Return the (X, Y) coordinate for the center point of the cell that contains the specified text.  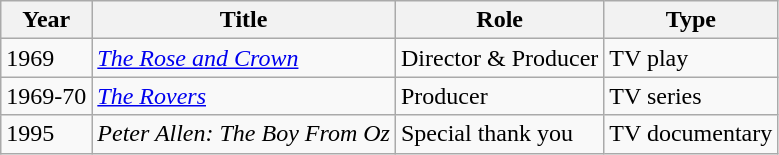
Year (46, 20)
TV documentary (691, 134)
Type (691, 20)
Special thank you (499, 134)
Producer (499, 96)
The Rose and Crown (244, 58)
Peter Allen: The Boy From Oz (244, 134)
TV play (691, 58)
Role (499, 20)
TV series (691, 96)
Title (244, 20)
Director & Producer (499, 58)
1995 (46, 134)
1969-70 (46, 96)
1969 (46, 58)
The Rovers (244, 96)
